Capture the cell that displays the provided text and extract its (X, Y) central coordinate. 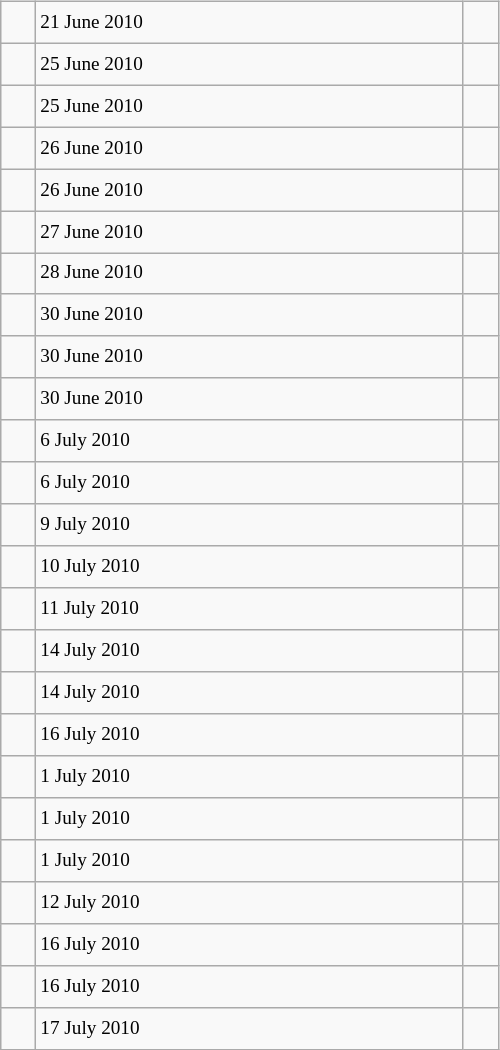
27 June 2010 (250, 232)
12 July 2010 (250, 902)
11 July 2010 (250, 609)
10 July 2010 (250, 567)
9 July 2010 (250, 525)
28 June 2010 (250, 274)
21 June 2010 (250, 22)
17 July 2010 (250, 1028)
